Output the (X, Y) coordinate of the center of the cell containing the given text.  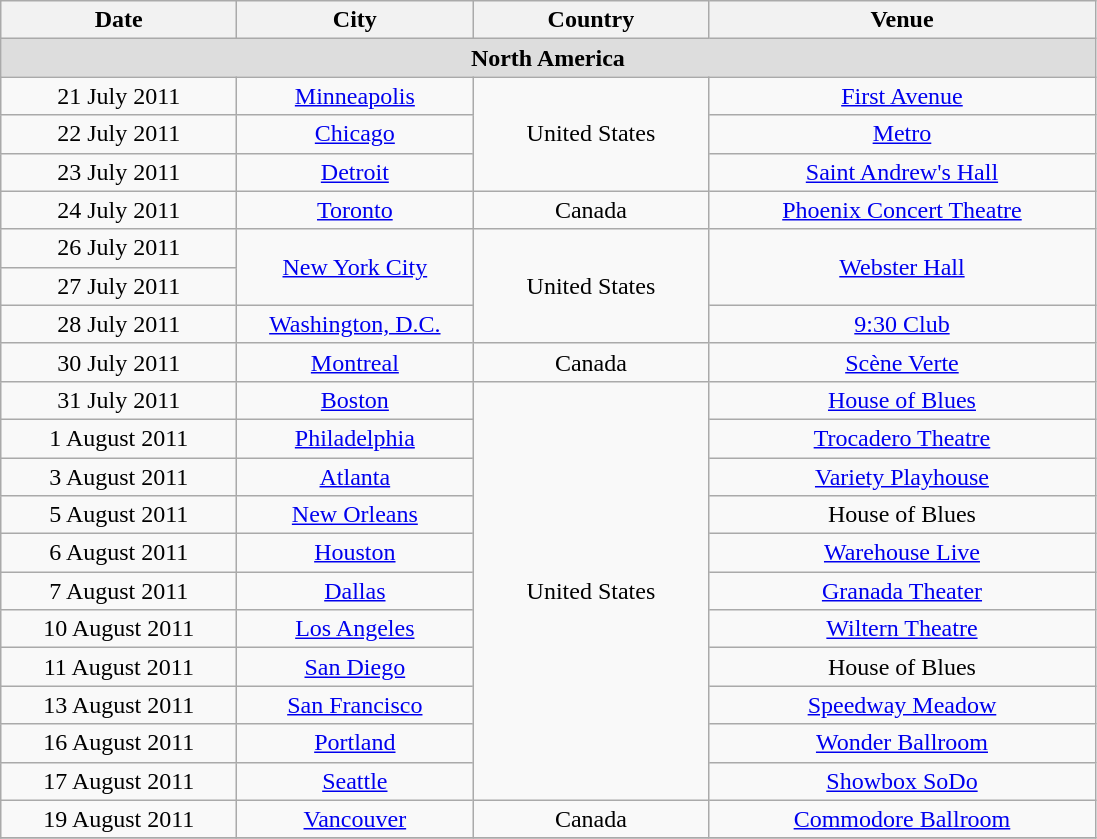
3 August 2011 (119, 477)
Venue (902, 20)
Houston (355, 553)
Boston (355, 400)
28 July 2011 (119, 324)
Webster Hall (902, 267)
Commodore Ballroom (902, 819)
Granada Theater (902, 591)
Showbox SoDo (902, 781)
26 July 2011 (119, 248)
Seattle (355, 781)
First Avenue (902, 96)
Dallas (355, 591)
10 August 2011 (119, 629)
San Diego (355, 667)
19 August 2011 (119, 819)
31 July 2011 (119, 400)
13 August 2011 (119, 705)
11 August 2011 (119, 667)
Portland (355, 743)
27 July 2011 (119, 286)
Trocadero Theatre (902, 438)
23 July 2011 (119, 172)
30 July 2011 (119, 362)
22 July 2011 (119, 134)
Speedway Meadow (902, 705)
Wiltern Theatre (902, 629)
9:30 Club (902, 324)
New York City (355, 267)
City (355, 20)
Phoenix Concert Theatre (902, 210)
Los Angeles (355, 629)
17 August 2011 (119, 781)
24 July 2011 (119, 210)
6 August 2011 (119, 553)
Scène Verte (902, 362)
Date (119, 20)
Atlanta (355, 477)
San Francisco (355, 705)
Minneapolis (355, 96)
5 August 2011 (119, 515)
Metro (902, 134)
21 July 2011 (119, 96)
Chicago (355, 134)
16 August 2011 (119, 743)
7 August 2011 (119, 591)
Vancouver (355, 819)
Washington, D.C. (355, 324)
North America (548, 58)
1 August 2011 (119, 438)
Warehouse Live (902, 553)
Saint Andrew's Hall (902, 172)
Philadelphia (355, 438)
Variety Playhouse (902, 477)
Toronto (355, 210)
Montreal (355, 362)
Country (591, 20)
New Orleans (355, 515)
Wonder Ballroom (902, 743)
Detroit (355, 172)
